Capture the cell that displays the provided text and extract its [X, Y] central coordinate. 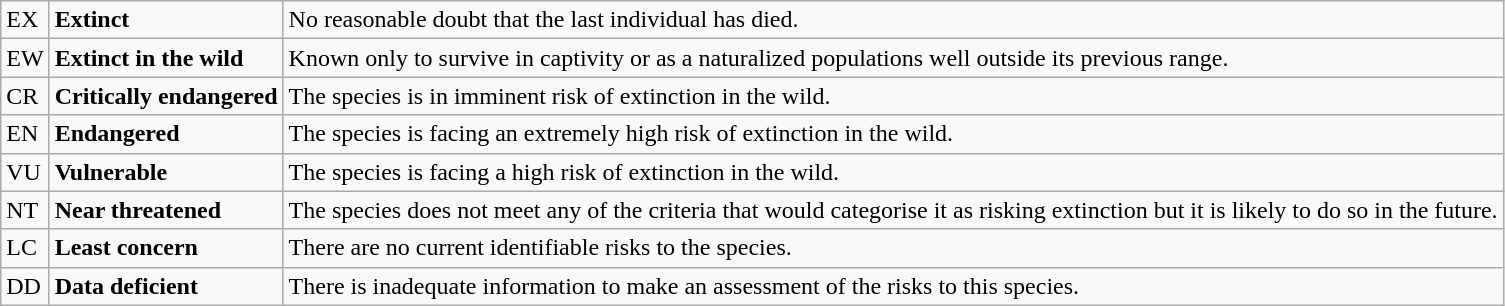
There are no current identifiable risks to the species. [893, 248]
NT [25, 210]
LC [25, 248]
Vulnerable [166, 172]
Extinct in the wild [166, 58]
The species is facing an extremely high risk of extinction in the wild. [893, 134]
Known only to survive in captivity or as a naturalized populations well outside its previous range. [893, 58]
The species is in imminent risk of extinction in the wild. [893, 96]
EW [25, 58]
No reasonable doubt that the last individual has died. [893, 20]
The species does not meet any of the criteria that would categorise it as risking extinction but it is likely to do so in the future. [893, 210]
DD [25, 286]
EX [25, 20]
Critically endangered [166, 96]
Extinct [166, 20]
CR [25, 96]
The species is facing a high risk of extinction in the wild. [893, 172]
VU [25, 172]
Data deficient [166, 286]
There is inadequate information to make an assessment of the risks to this species. [893, 286]
Least concern [166, 248]
EN [25, 134]
Endangered [166, 134]
Near threatened [166, 210]
